Scan for the cell matching the given text and deliver its [x, y] coordinate at center. 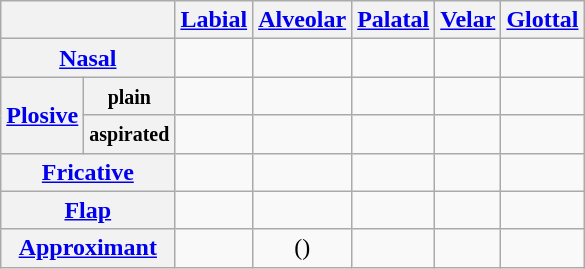
Plosive [42, 115]
Flap [88, 210]
Alveolar [302, 20]
Approximant [88, 248]
Palatal [394, 20]
Velar [468, 20]
() [302, 248]
Glottal [542, 20]
Nasal [88, 58]
plain [130, 96]
Labial [214, 20]
Fricative [88, 172]
aspirated [130, 134]
